Search for the cell housing the specified text and yield its [X, Y] center coordinate. 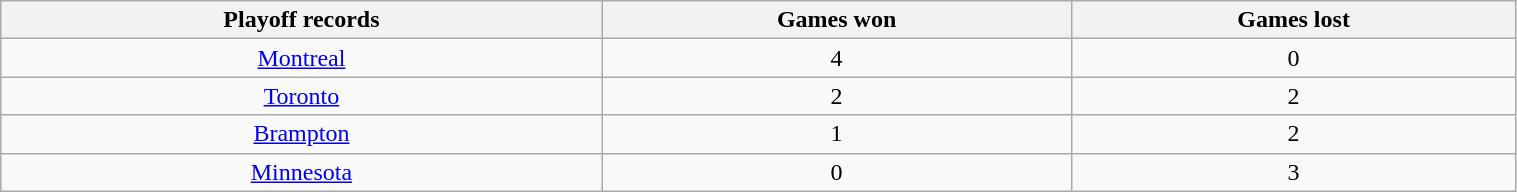
Montreal [302, 58]
4 [836, 58]
Toronto [302, 96]
Games won [836, 20]
Playoff records [302, 20]
Games lost [1294, 20]
1 [836, 134]
3 [1294, 172]
Minnesota [302, 172]
Brampton [302, 134]
